Scan for the cell matching the given text and deliver its (X, Y) coordinate at center. 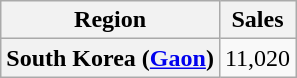
Sales (257, 20)
11,020 (257, 58)
South Korea (Gaon) (110, 58)
Region (110, 20)
